For the text-containing cell, return its midpoint in (X, Y) coordinate format. 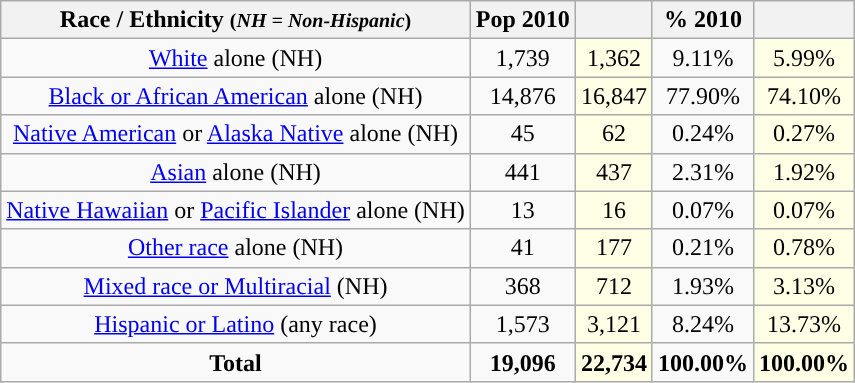
3.13% (804, 286)
White alone (NH) (236, 58)
19,096 (522, 362)
1.92% (804, 172)
Hispanic or Latino (any race) (236, 324)
Race / Ethnicity (NH = Non-Hispanic) (236, 20)
441 (522, 172)
3,121 (614, 324)
1.93% (702, 286)
45 (522, 134)
712 (614, 286)
0.78% (804, 248)
Native American or Alaska Native alone (NH) (236, 134)
1,362 (614, 58)
74.10% (804, 96)
62 (614, 134)
437 (614, 172)
Asian alone (NH) (236, 172)
177 (614, 248)
16,847 (614, 96)
13.73% (804, 324)
Native Hawaiian or Pacific Islander alone (NH) (236, 210)
14,876 (522, 96)
Other race alone (NH) (236, 248)
0.27% (804, 134)
1,739 (522, 58)
41 (522, 248)
Total (236, 362)
% 2010 (702, 20)
368 (522, 286)
77.90% (702, 96)
2.31% (702, 172)
Black or African American alone (NH) (236, 96)
1,573 (522, 324)
9.11% (702, 58)
Pop 2010 (522, 20)
8.24% (702, 324)
5.99% (804, 58)
16 (614, 210)
0.24% (702, 134)
Mixed race or Multiracial (NH) (236, 286)
13 (522, 210)
22,734 (614, 362)
0.21% (702, 248)
